Capture the cell that displays the provided text and extract its [X, Y] central coordinate. 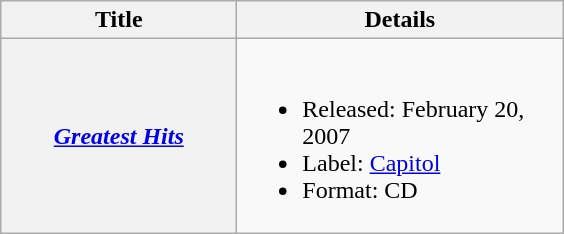
Greatest Hits [119, 136]
Title [119, 20]
Released: February 20, 2007Label: CapitolFormat: CD [400, 136]
Details [400, 20]
